From the cell containing the given text, extract its center point as (x, y) coordinate. 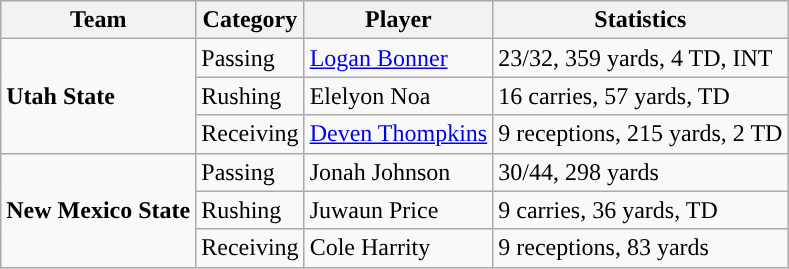
Juwaun Price (398, 210)
Player (398, 20)
Category (250, 20)
Jonah Johnson (398, 172)
Utah State (98, 96)
Statistics (640, 20)
Deven Thompkins (398, 134)
Elelyon Noa (398, 96)
9 receptions, 215 yards, 2 TD (640, 134)
New Mexico State (98, 210)
9 receptions, 83 yards (640, 248)
Team (98, 20)
16 carries, 57 yards, TD (640, 96)
Cole Harrity (398, 248)
23/32, 359 yards, 4 TD, INT (640, 58)
9 carries, 36 yards, TD (640, 210)
30/44, 298 yards (640, 172)
Logan Bonner (398, 58)
